Return [x, y] of the center of cell containing provided text 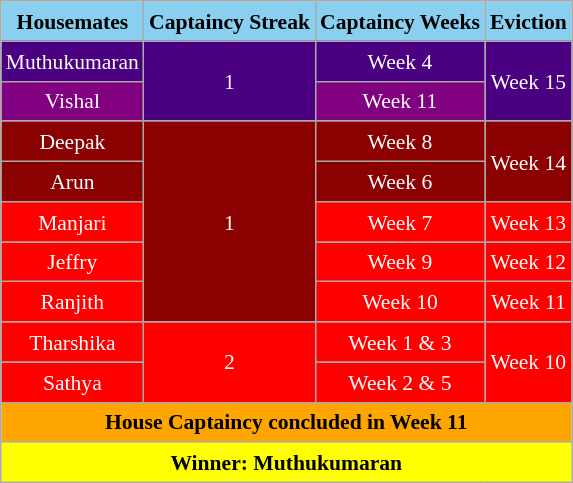
Vishal [72, 101]
Week 2 & 5 [400, 382]
Housemates [72, 21]
Week 4 [400, 61]
Week 15 [528, 81]
Week 12 [528, 262]
Week 9 [400, 262]
Week 7 [400, 222]
Arun [72, 182]
Sathya [72, 382]
Manjari [72, 222]
Muthukumaran [72, 61]
Ranjith [72, 302]
Tharshika [72, 342]
Deepak [72, 142]
2 [230, 362]
Week 8 [400, 142]
Jeffry [72, 262]
Captaincy Weeks [400, 21]
Week 6 [400, 182]
Winner: Muthukumaran [286, 463]
Week 14 [528, 162]
Captaincy Streak [230, 21]
Week 1 & 3 [400, 342]
Week 13 [528, 222]
Eviction [528, 21]
House Captaincy concluded in Week 11 [286, 422]
